Locate the cell with the specified text and output its (X, Y) center coordinate. 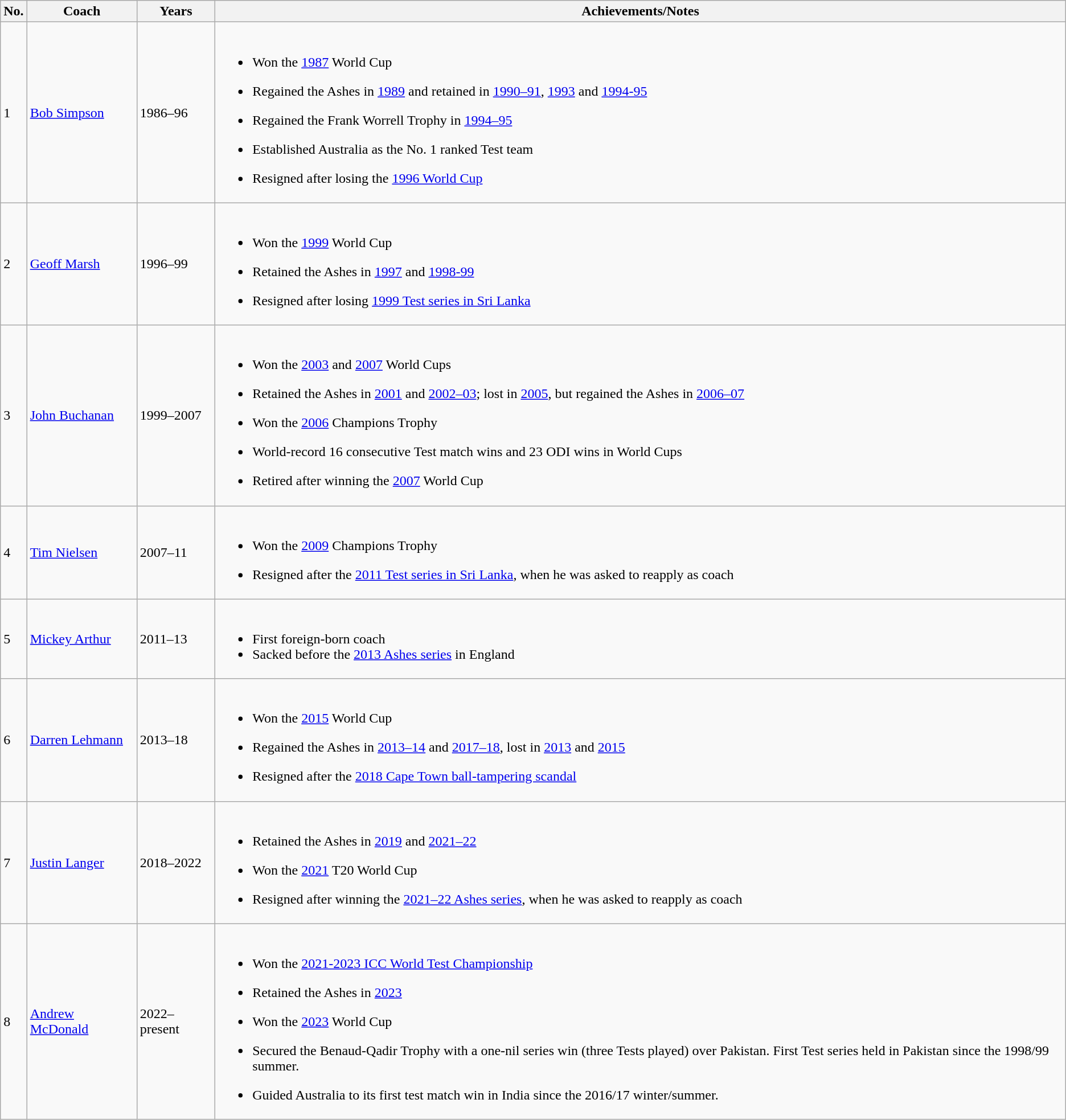
6 (14, 740)
2007–11 (175, 552)
2022–present (175, 1021)
1 (14, 113)
Won the 2015 World CupRegained the Ashes in 2013–14 and 2017–18, lost in 2013 and 2015Resigned after the 2018 Cape Town ball-tampering scandal (641, 740)
First foreign-born coachSacked before the 2013 Ashes series in England (641, 639)
1986–96 (175, 113)
4 (14, 552)
John Buchanan (82, 416)
Bob Simpson (82, 113)
Justin Langer (82, 862)
Won the 2009 Champions TrophyResigned after the 2011 Test series in Sri Lanka, when he was asked to reapply as coach (641, 552)
5 (14, 639)
2013–18 (175, 740)
8 (14, 1021)
Darren Lehmann (82, 740)
Achievements/Notes (641, 11)
No. (14, 11)
2 (14, 264)
Geoff Marsh (82, 264)
Coach (82, 11)
7 (14, 862)
Tim Nielsen (82, 552)
Andrew McDonald (82, 1021)
2011–13 (175, 639)
2018–2022 (175, 862)
1999–2007 (175, 416)
Won the 1999 World CupRetained the Ashes in 1997 and 1998-99Resigned after losing 1999 Test series in Sri Lanka (641, 264)
Years (175, 11)
1996–99 (175, 264)
Mickey Arthur (82, 639)
3 (14, 416)
